Search for the cell housing the specified text and yield its [X, Y] center coordinate. 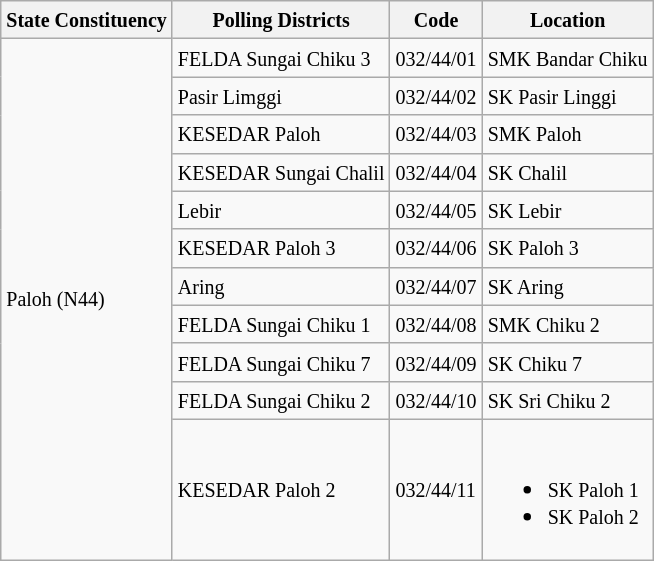
032/44/06 [436, 248]
Lebir [281, 210]
032/44/07 [436, 286]
032/44/11 [436, 489]
SMK Paloh [568, 134]
FELDA Sungai Chiku 7 [281, 362]
032/44/08 [436, 324]
032/44/03 [436, 134]
SK Paloh 3 [568, 248]
Paloh (N44) [87, 300]
032/44/04 [436, 172]
FELDA Sungai Chiku 2 [281, 400]
032/44/02 [436, 96]
032/44/10 [436, 400]
SK Chiku 7 [568, 362]
State Constituency [87, 20]
SK Chalil [568, 172]
FELDA Sungai Chiku 1 [281, 324]
Location [568, 20]
Pasir Limggi [281, 96]
Code [436, 20]
KESEDAR Sungai Chalil [281, 172]
Aring [281, 286]
SK Pasir Linggi [568, 96]
Polling Districts [281, 20]
SK Aring [568, 286]
032/44/01 [436, 58]
032/44/05 [436, 210]
KESEDAR Paloh 2 [281, 489]
032/44/09 [436, 362]
SMK Chiku 2 [568, 324]
KESEDAR Paloh 3 [281, 248]
FELDA Sungai Chiku 3 [281, 58]
KESEDAR Paloh [281, 134]
SK Lebir [568, 210]
SK Sri Chiku 2 [568, 400]
SK Paloh 1SK Paloh 2 [568, 489]
SMK Bandar Chiku [568, 58]
